Determine the (x, y) coordinate at the center of the cell enclosing the given text.  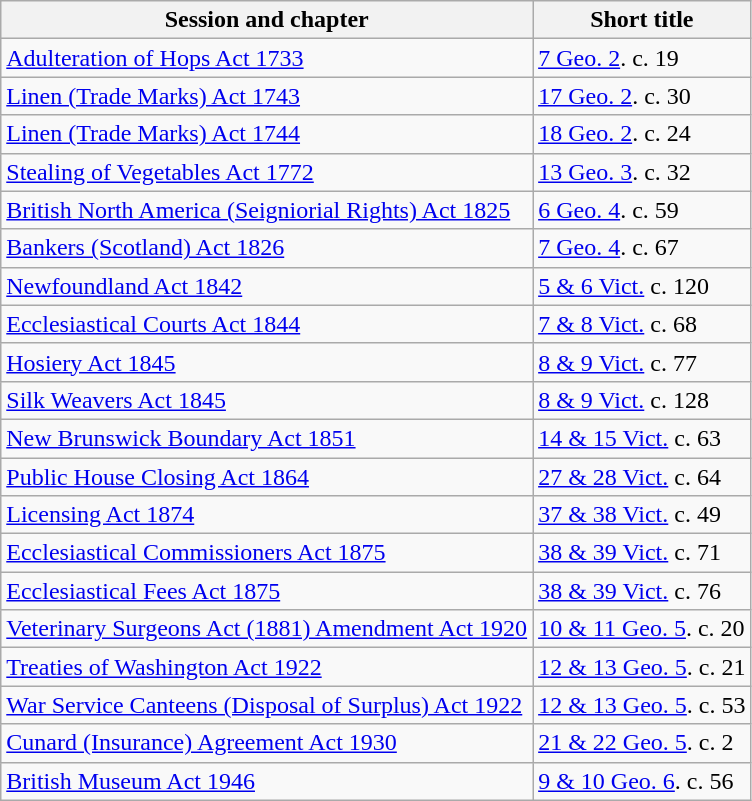
Adulteration of Hops Act 1733 (267, 58)
12 & 13 Geo. 5. c. 53 (642, 705)
7 Geo. 4. c. 67 (642, 248)
Ecclesiastical Fees Act 1875 (267, 591)
Licensing Act 1874 (267, 515)
8 & 9 Vict. c. 128 (642, 400)
New Brunswick Boundary Act 1851 (267, 438)
12 & 13 Geo. 5. c. 21 (642, 667)
37 & 38 Vict. c. 49 (642, 515)
Silk Weavers Act 1845 (267, 400)
Veterinary Surgeons Act (1881) Amendment Act 1920 (267, 629)
Hosiery Act 1845 (267, 362)
6 Geo. 4. c. 59 (642, 210)
10 & 11 Geo. 5. c. 20 (642, 629)
Linen (Trade Marks) Act 1743 (267, 96)
21 & 22 Geo. 5. c. 2 (642, 743)
Short title (642, 20)
Session and chapter (267, 20)
Stealing of Vegetables Act 1772 (267, 172)
38 & 39 Vict. c. 71 (642, 553)
38 & 39 Vict. c. 76 (642, 591)
17 Geo. 2. c. 30 (642, 96)
5 & 6 Vict. c. 120 (642, 286)
Ecclesiastical Commissioners Act 1875 (267, 553)
Linen (Trade Marks) Act 1744 (267, 134)
14 & 15 Vict. c. 63 (642, 438)
7 Geo. 2. c. 19 (642, 58)
War Service Canteens (Disposal of Surplus) Act 1922 (267, 705)
7 & 8 Vict. c. 68 (642, 324)
Public House Closing Act 1864 (267, 477)
British Museum Act 1946 (267, 781)
27 & 28 Vict. c. 64 (642, 477)
18 Geo. 2. c. 24 (642, 134)
8 & 9 Vict. c. 77 (642, 362)
Cunard (Insurance) Agreement Act 1930 (267, 743)
British North America (Seigniorial Rights) Act 1825 (267, 210)
13 Geo. 3. c. 32 (642, 172)
Ecclesiastical Courts Act 1844 (267, 324)
Newfoundland Act 1842 (267, 286)
9 & 10 Geo. 6. c. 56 (642, 781)
Treaties of Washington Act 1922 (267, 667)
Bankers (Scotland) Act 1826 (267, 248)
